Detect which cell encompasses the target text, then output its (x, y) center coordinate. 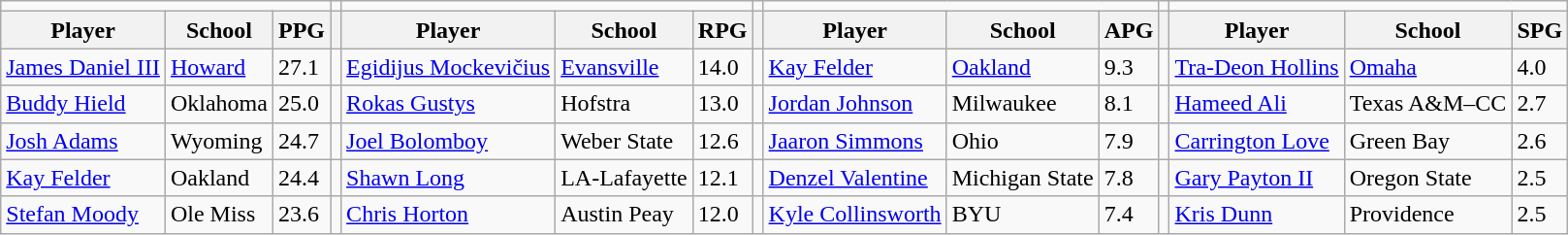
Kyle Collinsworth (855, 215)
9.3 (1129, 67)
Stefan Moody (83, 215)
Shawn Long (448, 178)
8.1 (1129, 104)
James Daniel III (83, 67)
LA-Lafayette (624, 178)
Austin Peay (624, 215)
23.6 (301, 215)
Egidijus Mockevičius (448, 67)
Kris Dunn (1257, 215)
Michigan State (1022, 178)
Evansville (624, 67)
Hameed Ali (1257, 104)
Hofstra (624, 104)
Texas A&M–CC (1427, 104)
Wyoming (219, 141)
Jordan Johnson (855, 104)
RPG (722, 30)
24.4 (301, 178)
7.8 (1129, 178)
Omaha (1427, 67)
PPG (301, 30)
12.6 (722, 141)
Ohio (1022, 141)
2.6 (1540, 141)
Oregon State (1427, 178)
Oklahoma (219, 104)
Green Bay (1427, 141)
BYU (1022, 215)
12.0 (722, 215)
4.0 (1540, 67)
13.0 (722, 104)
Howard (219, 67)
Denzel Valentine (855, 178)
Rokas Gustys (448, 104)
Josh Adams (83, 141)
Tra-Deon Hollins (1257, 67)
24.7 (301, 141)
Gary Payton II (1257, 178)
27.1 (301, 67)
APG (1129, 30)
Jaaron Simmons (855, 141)
Weber State (624, 141)
Joel Bolomboy (448, 141)
Providence (1427, 215)
Buddy Hield (83, 104)
7.4 (1129, 215)
Milwaukee (1022, 104)
Chris Horton (448, 215)
Ole Miss (219, 215)
SPG (1540, 30)
14.0 (722, 67)
2.7 (1540, 104)
Carrington Love (1257, 141)
25.0 (301, 104)
7.9 (1129, 141)
12.1 (722, 178)
